Identify which cell holds the provided text, then report its (X, Y) central coordinate. 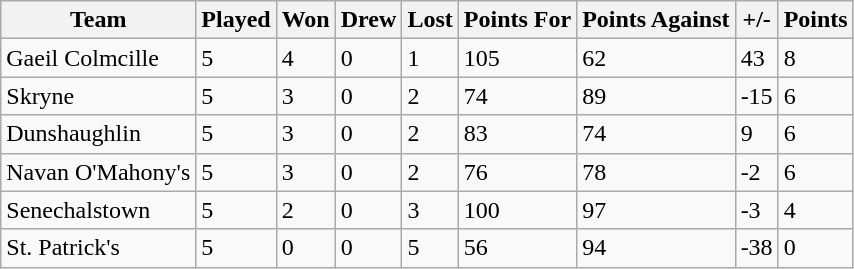
105 (517, 58)
43 (756, 58)
Won (306, 20)
Dunshaughlin (98, 134)
-2 (756, 172)
97 (656, 210)
8 (816, 58)
56 (517, 248)
Lost (430, 20)
Points Against (656, 20)
78 (656, 172)
1 (430, 58)
-15 (756, 96)
Navan O'Mahony's (98, 172)
83 (517, 134)
Gaeil Colmcille (98, 58)
Drew (368, 20)
+/- (756, 20)
Skryne (98, 96)
94 (656, 248)
76 (517, 172)
-3 (756, 210)
100 (517, 210)
9 (756, 134)
Senechalstown (98, 210)
Played (236, 20)
Team (98, 20)
62 (656, 58)
-38 (756, 248)
89 (656, 96)
Points For (517, 20)
Points (816, 20)
St. Patrick's (98, 248)
